Scan for the cell matching the given text and deliver its (x, y) coordinate at center. 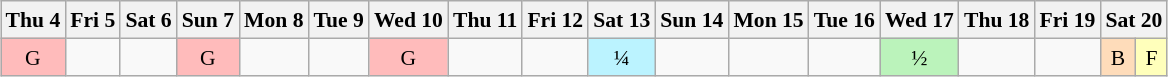
Thu 11 (485, 20)
Sat 6 (148, 20)
¼ (622, 56)
Mon 15 (768, 20)
Tue 9 (339, 20)
Sun 7 (208, 20)
Wed 17 (920, 20)
Thu 4 (34, 20)
F (1152, 56)
½ (920, 56)
Tue 16 (844, 20)
Sat 13 (622, 20)
Fri 19 (1067, 20)
Fri 5 (92, 20)
Mon 8 (274, 20)
Wed 10 (408, 20)
Sun 14 (692, 20)
B (1118, 56)
Sat 20 (1134, 20)
Fri 12 (555, 20)
Thu 18 (997, 20)
